Extract the [X, Y] coordinate from the center of the cell holding the provided text.  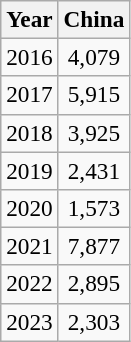
2023 [30, 322]
2018 [30, 133]
2021 [30, 246]
2,895 [94, 284]
2,431 [94, 170]
2016 [30, 57]
2017 [30, 95]
2020 [30, 208]
5,915 [94, 95]
3,925 [94, 133]
Year [30, 19]
1,573 [94, 208]
2019 [30, 170]
China [94, 19]
4,079 [94, 57]
7,877 [94, 246]
2,303 [94, 322]
2022 [30, 284]
